Capture the cell that displays the provided text and extract its (x, y) central coordinate. 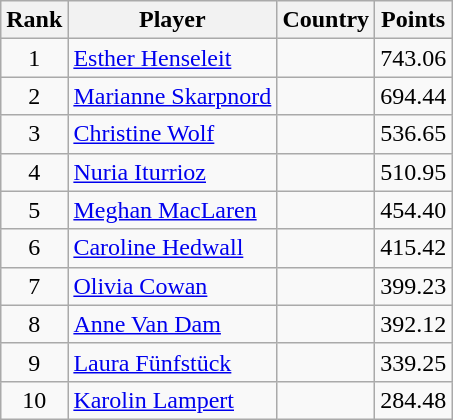
9 (34, 362)
743.06 (414, 58)
Christine Wolf (172, 134)
1 (34, 58)
694.44 (414, 96)
339.25 (414, 362)
Points (414, 20)
Country (326, 20)
Player (172, 20)
8 (34, 324)
Laura Fünfstück (172, 362)
3 (34, 134)
Esther Henseleit (172, 58)
4 (34, 172)
454.40 (414, 210)
Olivia Cowan (172, 286)
Nuria Iturrioz (172, 172)
5 (34, 210)
415.42 (414, 248)
10 (34, 400)
Anne Van Dam (172, 324)
Karolin Lampert (172, 400)
Marianne Skarpnord (172, 96)
536.65 (414, 134)
7 (34, 286)
Meghan MacLaren (172, 210)
Rank (34, 20)
6 (34, 248)
Caroline Hedwall (172, 248)
2 (34, 96)
399.23 (414, 286)
392.12 (414, 324)
284.48 (414, 400)
510.95 (414, 172)
